Return the (x, y) coordinate for the center point of the cell that contains the specified text.  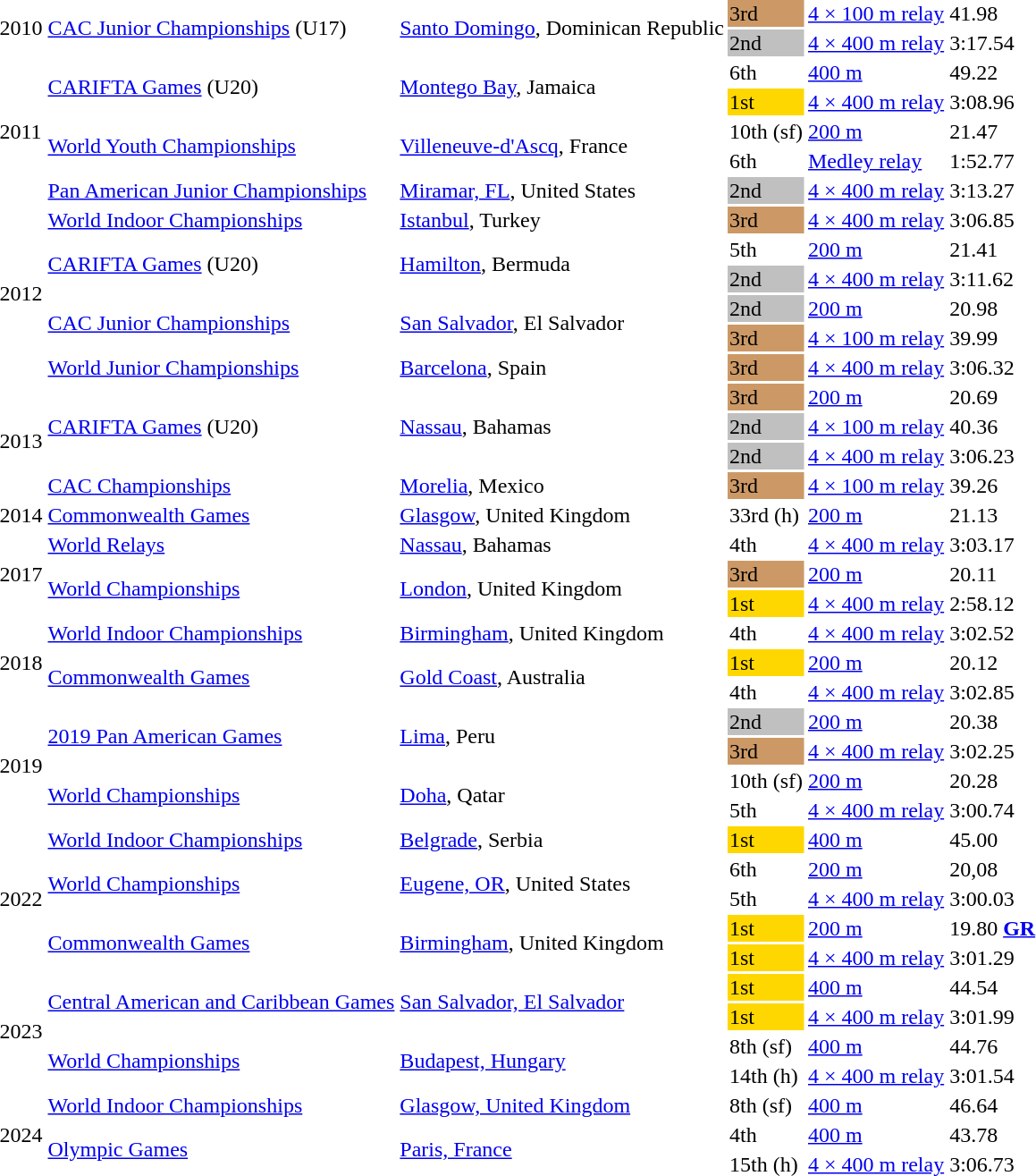
Istanbul, Turkey (562, 220)
Miramar, FL, United States (562, 190)
Belgrade, Serbia (562, 840)
33rd (h) (765, 515)
World Relays (222, 545)
CAC Championships (222, 486)
Central American and Caribbean Games (222, 1002)
14th (h) (765, 1076)
World Youth Championships (222, 147)
Doha, Qatar (562, 796)
World Junior Championships (222, 368)
Budapest, Hungary (562, 1061)
Gold Coast, Australia (562, 678)
London, United Kingdom (562, 588)
Eugene, OR, United States (562, 884)
Barcelona, Spain (562, 368)
Villeneuve-d'Ascq, France (562, 147)
Hamilton, Bermuda (562, 265)
Montego Bay, Jamaica (562, 88)
Lima, Peru (562, 737)
Pan American Junior Championships (222, 190)
Morelia, Mexico (562, 486)
CAC Junior Championships (222, 324)
2019 Pan American Games (222, 737)
Medley relay (876, 161)
Santo Domingo, Dominican Republic (562, 29)
CAC Junior Championships (U17) (222, 29)
